Detect which cell encompasses the target text, then output its [x, y] center coordinate. 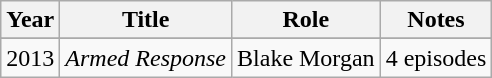
4 episodes [436, 58]
Year [30, 20]
2013 [30, 58]
Notes [436, 20]
Title [146, 20]
Role [306, 20]
Armed Response [146, 58]
Blake Morgan [306, 58]
